Find where the given text appears and provide that cell's center as (X, Y) coordinate. 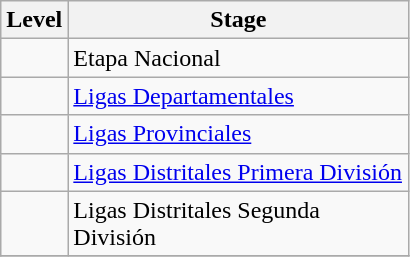
Ligas Distritales Segunda División (238, 224)
Etapa Nacional (238, 58)
Ligas Distritales Primera División (238, 172)
Level (34, 20)
Ligas Provinciales (238, 134)
Stage (238, 20)
Ligas Departamentales (238, 96)
